Determine the [x, y] coordinate at the center of the cell enclosing the given text.  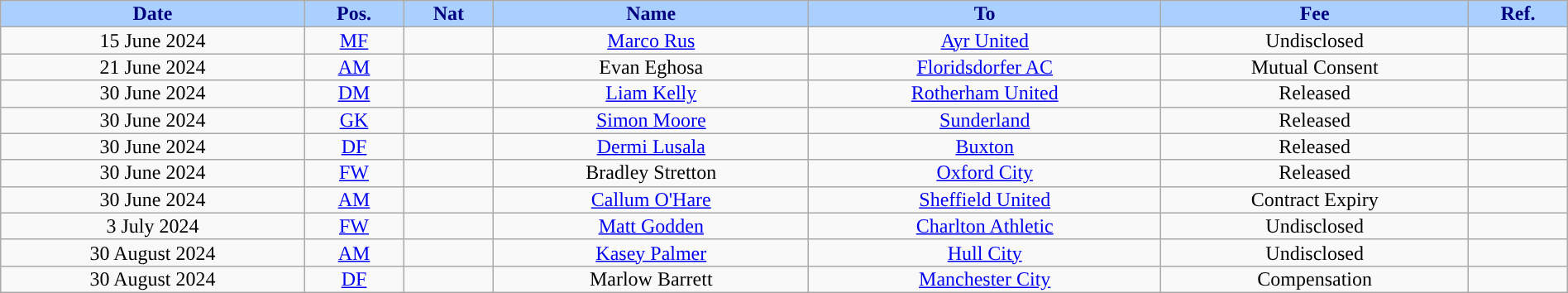
Buxton [985, 146]
Callum O'Hare [652, 199]
15 June 2024 [152, 41]
Contract Expiry [1315, 199]
Oxford City [985, 173]
Rotherham United [985, 94]
Pos. [354, 14]
Name [652, 14]
Mutual Consent [1315, 67]
Fee [1315, 14]
Liam Kelly [652, 94]
Ayr United [985, 41]
GK [354, 120]
Marlow Barrett [652, 279]
Marco Rus [652, 41]
3 July 2024 [152, 226]
Dermi Lusala [652, 146]
Kasey Palmer [652, 252]
Bradley Stretton [652, 173]
Simon Moore [652, 120]
Date [152, 14]
Sheffield United [985, 199]
Charlton Athletic [985, 226]
Compensation [1315, 279]
Nat [448, 14]
Matt Godden [652, 226]
Ref. [1518, 14]
21 June 2024 [152, 67]
Hull City [985, 252]
MF [354, 41]
Manchester City [985, 279]
Evan Eghosa [652, 67]
Sunderland [985, 120]
Floridsdorfer AC [985, 67]
To [985, 14]
DM [354, 94]
